Output the [x, y] coordinate of the center of the cell containing the given text.  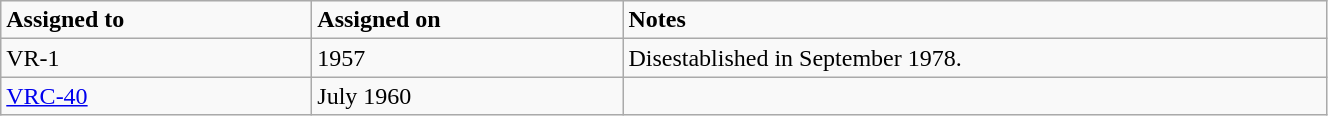
Notes [975, 20]
VRC-40 [156, 96]
July 1960 [468, 96]
Assigned to [156, 20]
VR-1 [156, 58]
1957 [468, 58]
Assigned on [468, 20]
Disestablished in September 1978. [975, 58]
